Identify which cell holds the provided text, then report its [x, y] central coordinate. 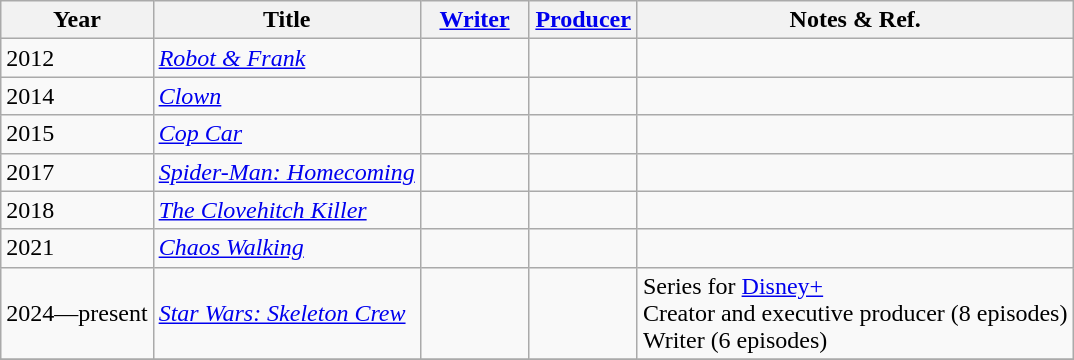
Cop Car [286, 134]
Star Wars: Skeleton Crew [286, 313]
2014 [77, 96]
Robot & Frank [286, 58]
2024—present [77, 313]
2015 [77, 134]
Notes & Ref. [855, 20]
Chaos Walking [286, 248]
Spider-Man: Homecoming [286, 172]
Writer [474, 20]
2018 [77, 210]
Year [77, 20]
2017 [77, 172]
Clown [286, 96]
Producer [584, 20]
2021 [77, 248]
Title [286, 20]
2012 [77, 58]
The Clovehitch Killer [286, 210]
Series for Disney+Creator and executive producer (8 episodes)Writer (6 episodes) [855, 313]
